Scan for the cell matching the given text and deliver its (X, Y) coordinate at center. 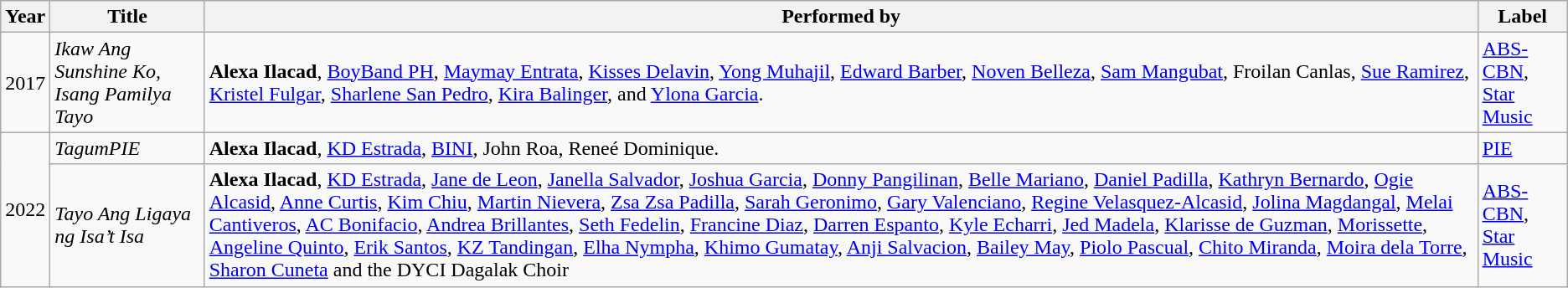
Title (127, 17)
Ikaw Ang Sunshine Ko, Isang Pamilya Tayo (127, 82)
Alexa Ilacad, KD Estrada, BINI, John Roa, Reneé Dominique. (841, 148)
Tayo Ang Ligaya ng Isa’t Isa (127, 225)
TagumPIE (127, 148)
Performed by (841, 17)
Label (1523, 17)
2022 (25, 209)
PIE (1523, 148)
2017 (25, 82)
Year (25, 17)
